Capture the cell that displays the provided text and extract its [x, y] central coordinate. 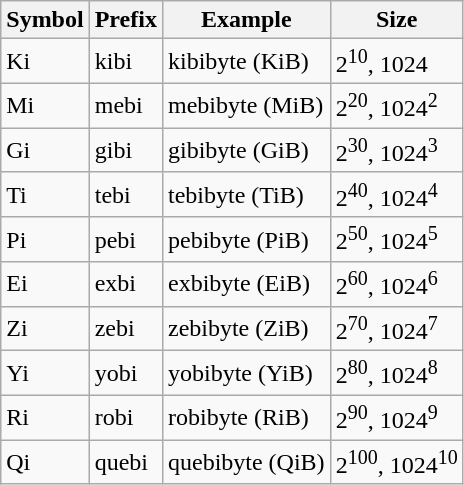
mebi [126, 106]
yobibyte (YiB) [246, 374]
Size [396, 20]
Example [246, 20]
Ri [45, 418]
Yi [45, 374]
yobi [126, 374]
Gi [45, 150]
robibyte (RiB) [246, 418]
Symbol [45, 20]
250, 10245 [396, 240]
Qi [45, 462]
Pi [45, 240]
quebi [126, 462]
270, 10247 [396, 328]
240, 10244 [396, 194]
zebibyte (ZiB) [246, 328]
pebibyte (PiB) [246, 240]
tebi [126, 194]
290, 10249 [396, 418]
Zi [45, 328]
210, 1024 [396, 62]
2100, 102410 [396, 462]
Ti [45, 194]
Ei [45, 284]
280, 10248 [396, 374]
230, 10243 [396, 150]
Mi [45, 106]
kibi [126, 62]
quebibyte (QiB) [246, 462]
exbibyte (EiB) [246, 284]
tebibyte (TiB) [246, 194]
Ki [45, 62]
zebi [126, 328]
220, 10242 [396, 106]
mebibyte (MiB) [246, 106]
kibibyte (KiB) [246, 62]
gibibyte (GiB) [246, 150]
gibi [126, 150]
exbi [126, 284]
Prefix [126, 20]
pebi [126, 240]
260, 10246 [396, 284]
robi [126, 418]
